Capture the cell that displays the provided text and extract its (X, Y) central coordinate. 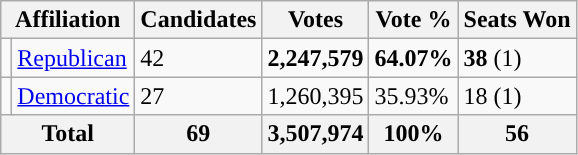
69 (198, 134)
Votes (316, 20)
Democratic (74, 96)
100% (414, 134)
1,260,395 (316, 96)
42 (198, 58)
Seats Won (517, 20)
Total (68, 134)
56 (517, 134)
27 (198, 96)
64.07% (414, 58)
35.93% (414, 96)
2,247,579 (316, 58)
18 (1) (517, 96)
Affiliation (68, 20)
Republican (74, 58)
38 (1) (517, 58)
Vote % (414, 20)
3,507,974 (316, 134)
Candidates (198, 20)
